Pinpoint the cell where the given text exists, returning its [X, Y] midpoint coordinate. 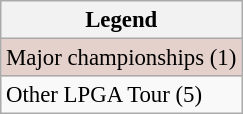
Other LPGA Tour (5) [122, 95]
Legend [122, 20]
Major championships (1) [122, 58]
